Find where the given text appears and provide that cell's center as [X, Y] coordinate. 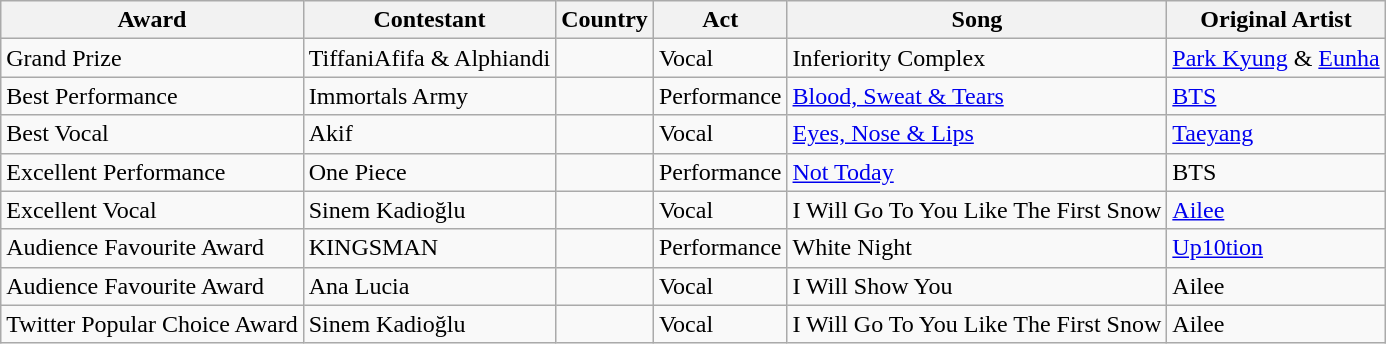
Country [605, 20]
Excellent Vocal [152, 210]
Akif [429, 134]
Twitter Popular Choice Award [152, 324]
Act [720, 20]
Blood, Sweat & Tears [977, 96]
Song [977, 20]
Best Performance [152, 96]
Eyes, Nose & Lips [977, 134]
TiffaniAfifa & Alphiandi [429, 58]
Best Vocal [152, 134]
Inferiority Complex [977, 58]
Not Today [977, 172]
I Will Show You [977, 286]
Taeyang [1276, 134]
Original Artist [1276, 20]
Grand Prize [152, 58]
Excellent Performance [152, 172]
Award [152, 20]
Immortals Army [429, 96]
Up10tion [1276, 248]
Contestant [429, 20]
Park Kyung & Eunha [1276, 58]
Ana Lucia [429, 286]
White Night [977, 248]
KINGSMAN [429, 248]
One Piece [429, 172]
